Locate the cell with the specified text and output its (X, Y) center coordinate. 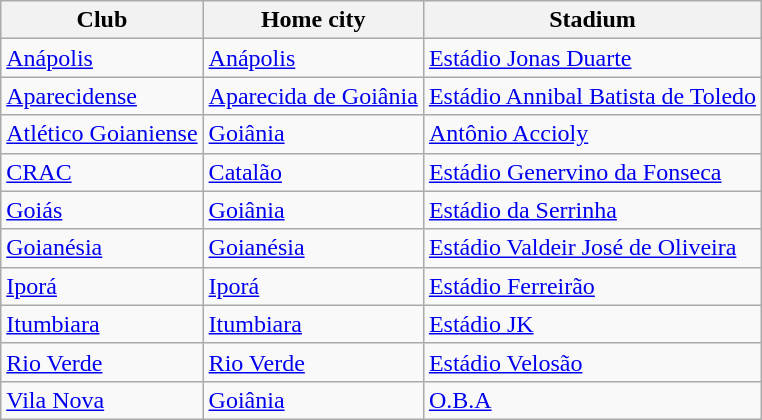
Estádio Valdeir José de Oliveira (592, 248)
Estádio Velosão (592, 362)
Home city (313, 20)
Estádio Jonas Duarte (592, 58)
CRAC (102, 172)
Aparecidense (102, 96)
Estádio Annibal Batista de Toledo (592, 96)
Atlético Goianiense (102, 134)
Goiás (102, 210)
O.B.A (592, 400)
Club (102, 20)
Aparecida de Goiânia (313, 96)
Antônio Accioly (592, 134)
Estádio JK (592, 324)
Estádio Genervino da Fonseca (592, 172)
Vila Nova (102, 400)
Estádio da Serrinha (592, 210)
Stadium (592, 20)
Estádio Ferreirão (592, 286)
Catalão (313, 172)
